Pinpoint the cell where the given text exists, returning its [X, Y] midpoint coordinate. 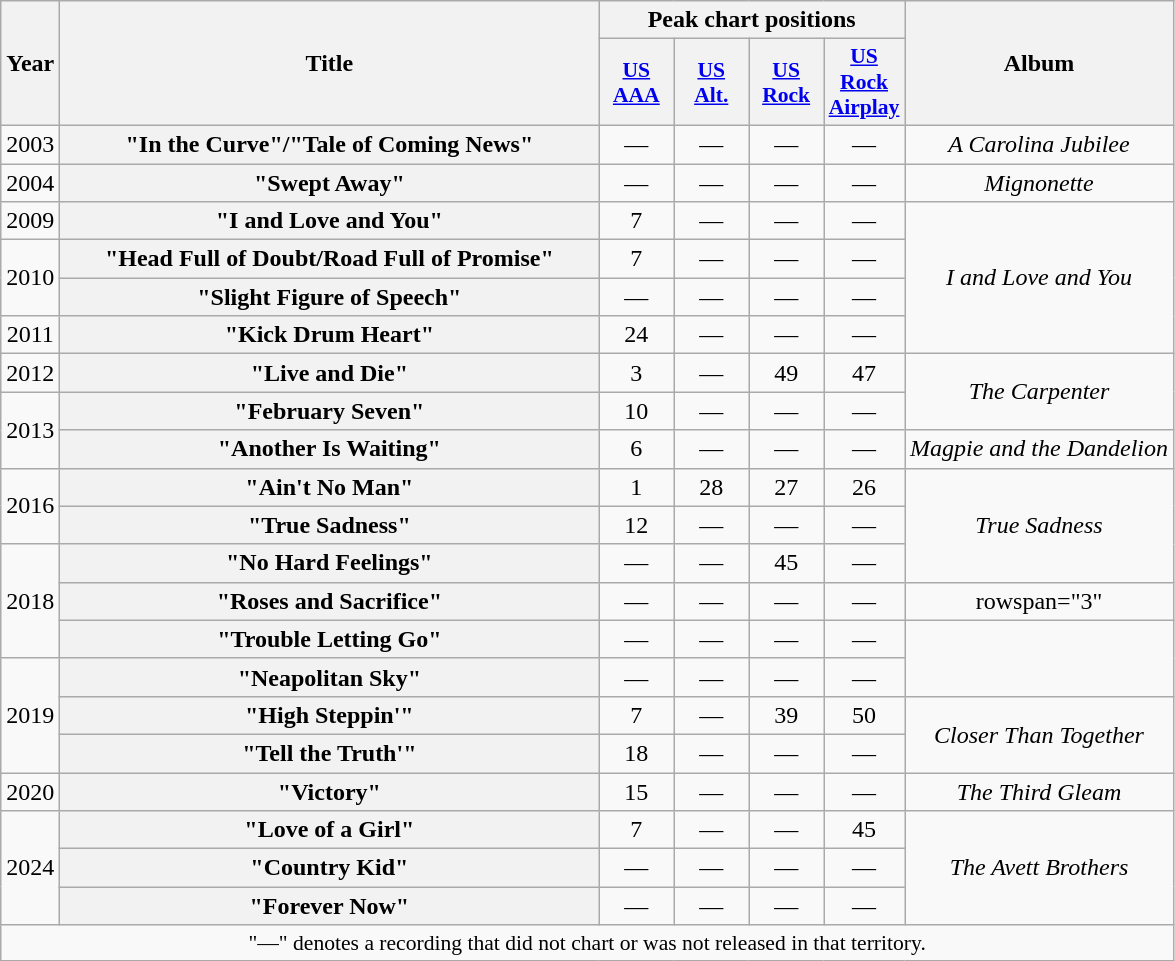
2019 [30, 715]
rowspan="3" [1038, 601]
True Sadness [1038, 525]
A Carolina Jubilee [1038, 144]
Title [330, 64]
6 [636, 449]
24 [636, 335]
"Love of a Girl" [330, 830]
"Trouble Letting Go" [330, 639]
"Victory" [330, 791]
28 [712, 487]
10 [636, 411]
2024 [30, 868]
Closer Than Together [1038, 734]
"—" denotes a recording that did not chart or was not released in that territory. [588, 943]
3 [636, 373]
"No Hard Feelings" [330, 563]
"Head Full of Doubt/Road Full of Promise" [330, 259]
2018 [30, 601]
The Carpenter [1038, 392]
Mignonette [1038, 183]
2020 [30, 791]
2012 [30, 373]
USAlt. [712, 82]
"Roses and Sacrifice" [330, 601]
"Another Is Waiting" [330, 449]
2010 [30, 278]
Year [30, 64]
39 [786, 715]
The Third Gleam [1038, 791]
"Forever Now" [330, 906]
"Country Kid" [330, 868]
2009 [30, 221]
27 [786, 487]
"Kick Drum Heart" [330, 335]
26 [864, 487]
"Ain't No Man" [330, 487]
12 [636, 525]
USAAA [636, 82]
"Slight Figure of Speech" [330, 297]
Peak chart positions [752, 20]
18 [636, 753]
Magpie and the Dandelion [1038, 449]
2013 [30, 430]
2016 [30, 506]
49 [786, 373]
"True Sadness" [330, 525]
USRock [786, 82]
"Neapolitan Sky" [330, 677]
USRock Airplay [864, 82]
47 [864, 373]
I and Love and You [1038, 278]
1 [636, 487]
"In the Curve"/"Tale of Coming News" [330, 144]
"February Seven" [330, 411]
2011 [30, 335]
2003 [30, 144]
"Tell the Truth'" [330, 753]
"Live and Die" [330, 373]
50 [864, 715]
"High Steppin'" [330, 715]
2004 [30, 183]
"Swept Away" [330, 183]
"I and Love and You" [330, 221]
The Avett Brothers [1038, 868]
Album [1038, 64]
15 [636, 791]
